Output the [X, Y] coordinate of the center of the cell containing the given text.  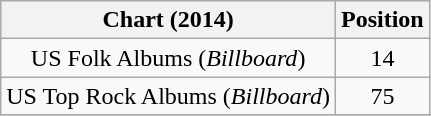
Position [383, 20]
US Folk Albums (Billboard) [168, 58]
75 [383, 96]
14 [383, 58]
US Top Rock Albums (Billboard) [168, 96]
Chart (2014) [168, 20]
